Locate the cell with the specified text and output its (x, y) center coordinate. 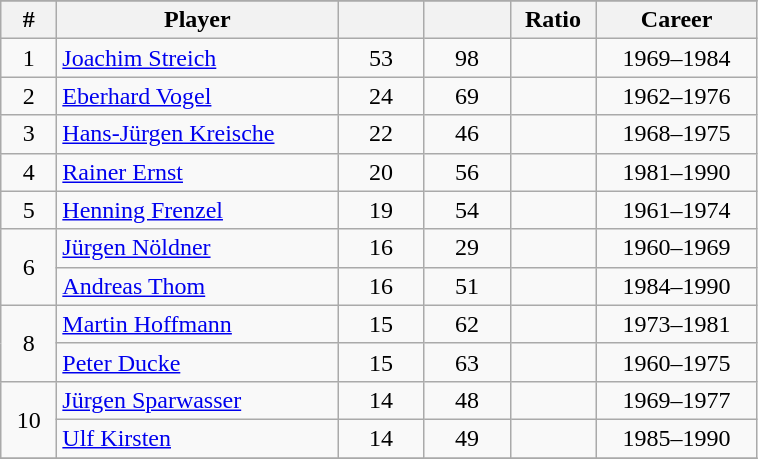
56 (467, 172)
Player (198, 20)
20 (381, 172)
98 (467, 58)
46 (467, 134)
1960–1975 (676, 362)
54 (467, 210)
49 (467, 438)
1968–1975 (676, 134)
Joachim Streich (198, 58)
Jürgen Sparwasser (198, 400)
48 (467, 400)
62 (467, 324)
Jürgen Nöldner (198, 248)
Peter Ducke (198, 362)
6 (29, 267)
Career (676, 20)
Rainer Ernst (198, 172)
5 (29, 210)
1985–1990 (676, 438)
51 (467, 286)
53 (381, 58)
1 (29, 58)
1961–1974 (676, 210)
8 (29, 343)
1969–1977 (676, 400)
29 (467, 248)
24 (381, 96)
# (29, 20)
Ratio (553, 20)
Martin Hoffmann (198, 324)
Andreas Thom (198, 286)
Henning Frenzel (198, 210)
1973–1981 (676, 324)
Ulf Kirsten (198, 438)
Hans-Jürgen Kreische (198, 134)
1969–1984 (676, 58)
19 (381, 210)
3 (29, 134)
22 (381, 134)
1962–1976 (676, 96)
4 (29, 172)
69 (467, 96)
Eberhard Vogel (198, 96)
1981–1990 (676, 172)
63 (467, 362)
10 (29, 419)
1960–1969 (676, 248)
1984–1990 (676, 286)
2 (29, 96)
